Find where the given text appears and provide that cell's center as [X, Y] coordinate. 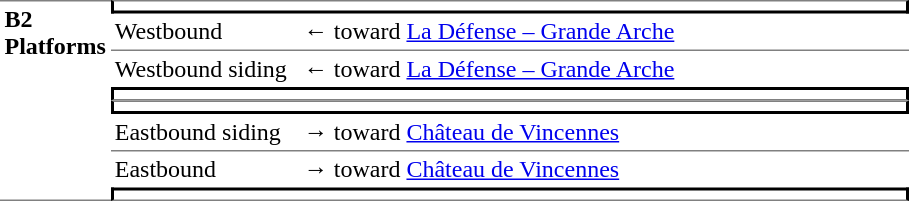
Eastbound [204, 170]
B2Platforms [55, 100]
Westbound siding [204, 69]
Westbound [204, 33]
Eastbound siding [204, 133]
